Determine the [X, Y] coordinate at the center of the cell enclosing the given text.  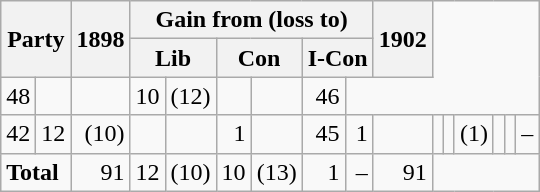
Lib [173, 58]
48 [18, 96]
45 [324, 134]
46 [324, 96]
Total [36, 172]
Con [259, 58]
(12) [190, 96]
(1) [474, 134]
1898 [100, 39]
Party [36, 39]
Gain from (loss to) [252, 20]
42 [18, 134]
(13) [276, 172]
I-Con [338, 58]
1902 [402, 39]
